From the cell containing the given text, extract its center point as [X, Y] coordinate. 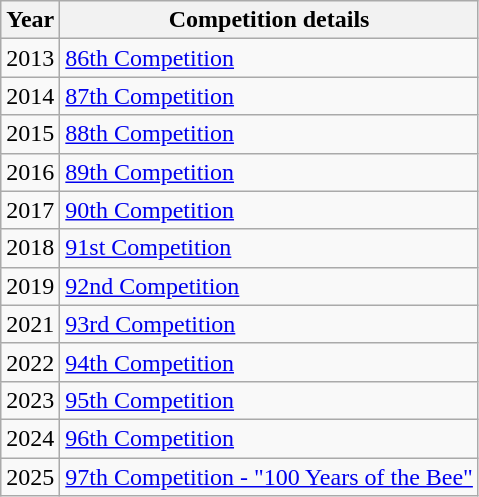
2024 [30, 438]
2016 [30, 172]
89th Competition [270, 172]
2018 [30, 248]
91st Competition [270, 248]
90th Competition [270, 210]
2025 [30, 477]
2017 [30, 210]
86th Competition [270, 58]
2021 [30, 324]
2023 [30, 400]
88th Competition [270, 134]
Year [30, 20]
93rd Competition [270, 324]
2022 [30, 362]
2014 [30, 96]
92nd Competition [270, 286]
87th Competition [270, 96]
95th Competition [270, 400]
Competition details [270, 20]
2013 [30, 58]
94th Competition [270, 362]
97th Competition - "100 Years of the Bee" [270, 477]
2019 [30, 286]
96th Competition [270, 438]
2015 [30, 134]
